Identify which cell holds the provided text, then report its (X, Y) central coordinate. 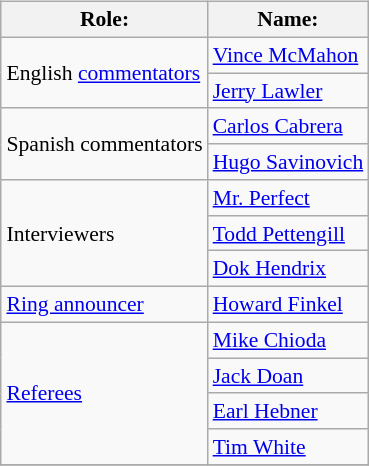
Spanish commentators (104, 144)
Jack Doan (288, 376)
Ring announcer (104, 305)
Todd Pettengill (288, 233)
Referees (104, 393)
Name: (288, 20)
Interviewers (104, 234)
Role: (104, 20)
Earl Hebner (288, 411)
Mike Chioda (288, 340)
Jerry Lawler (288, 91)
Howard Finkel (288, 305)
Tim White (288, 447)
Vince McMahon (288, 55)
English commentators (104, 72)
Mr. Perfect (288, 198)
Dok Hendrix (288, 269)
Carlos Cabrera (288, 126)
Hugo Savinovich (288, 162)
